Output the [X, Y] coordinate of the center of the cell containing the given text.  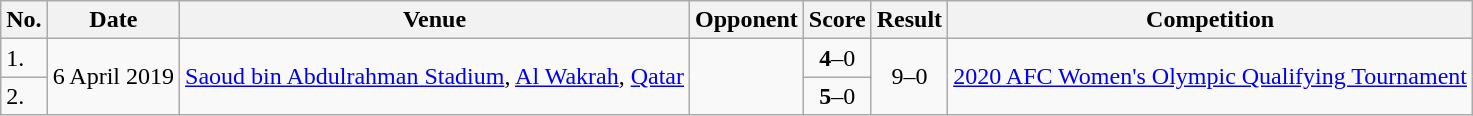
2020 AFC Women's Olympic Qualifying Tournament [1210, 77]
No. [24, 20]
9–0 [909, 77]
Opponent [747, 20]
Date [113, 20]
Saoud bin Abdulrahman Stadium, Al Wakrah, Qatar [435, 77]
5–0 [837, 96]
1. [24, 58]
Result [909, 20]
Competition [1210, 20]
2. [24, 96]
Venue [435, 20]
6 April 2019 [113, 77]
4–0 [837, 58]
Score [837, 20]
